Return (X, Y) of the center of cell containing provided text 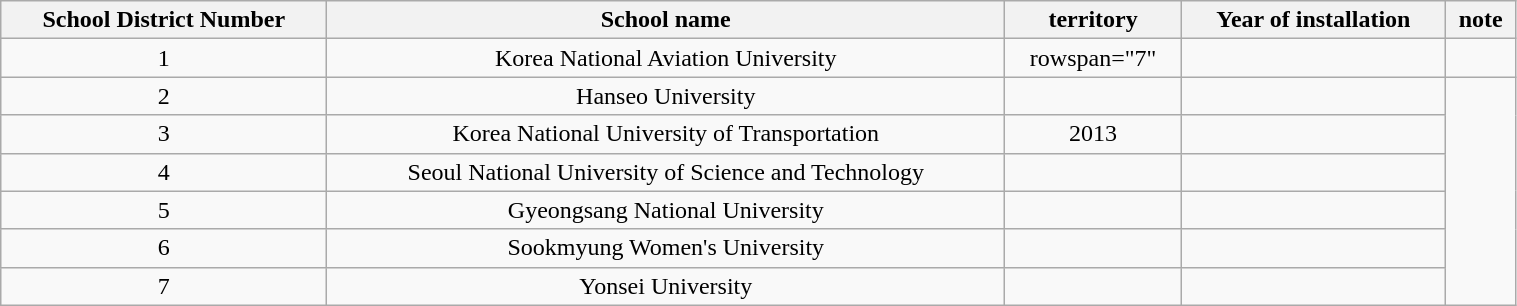
5 (164, 210)
Gyeongsang National University (666, 210)
3 (164, 134)
School name (666, 20)
territory (1094, 20)
1 (164, 58)
Sookmyung Women's University (666, 248)
Korea National Aviation University (666, 58)
6 (164, 248)
note (1480, 20)
Seoul National University of Science and Technology (666, 172)
Korea National University of Transportation (666, 134)
Hanseo University (666, 96)
Yonsei University (666, 286)
7 (164, 286)
School District Number (164, 20)
2 (164, 96)
rowspan="7" (1094, 58)
2013 (1094, 134)
Year of installation (1313, 20)
4 (164, 172)
